Find where the given text appears and provide that cell's center as (X, Y) coordinate. 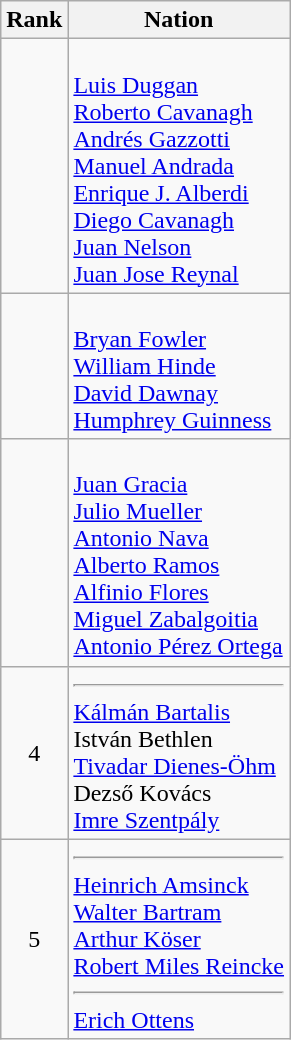
Bryan FowlerWilliam HindeDavid DawnayHumphrey Guinness (179, 366)
Rank (34, 20)
Juan GraciaJulio MuellerAntonio NavaAlberto RamosAlfinio FloresMiguel ZabalgoitiaAntonio Pérez Ortega (179, 552)
Heinrich AmsinckWalter BartramArthur KöserRobert Miles ReinckeErich Ottens (179, 939)
4 (34, 752)
Nation (179, 20)
Kálmán BartalisIstván BethlenTivadar Dienes-ÖhmDezső KovácsImre Szentpály (179, 752)
Luis DugganRoberto CavanaghAndrés GazzottiManuel AndradaEnrique J. AlberdiDiego CavanaghJuan NelsonJuan Jose Reynal (179, 166)
5 (34, 939)
